Find where the given text appears and provide that cell's center as [X, Y] coordinate. 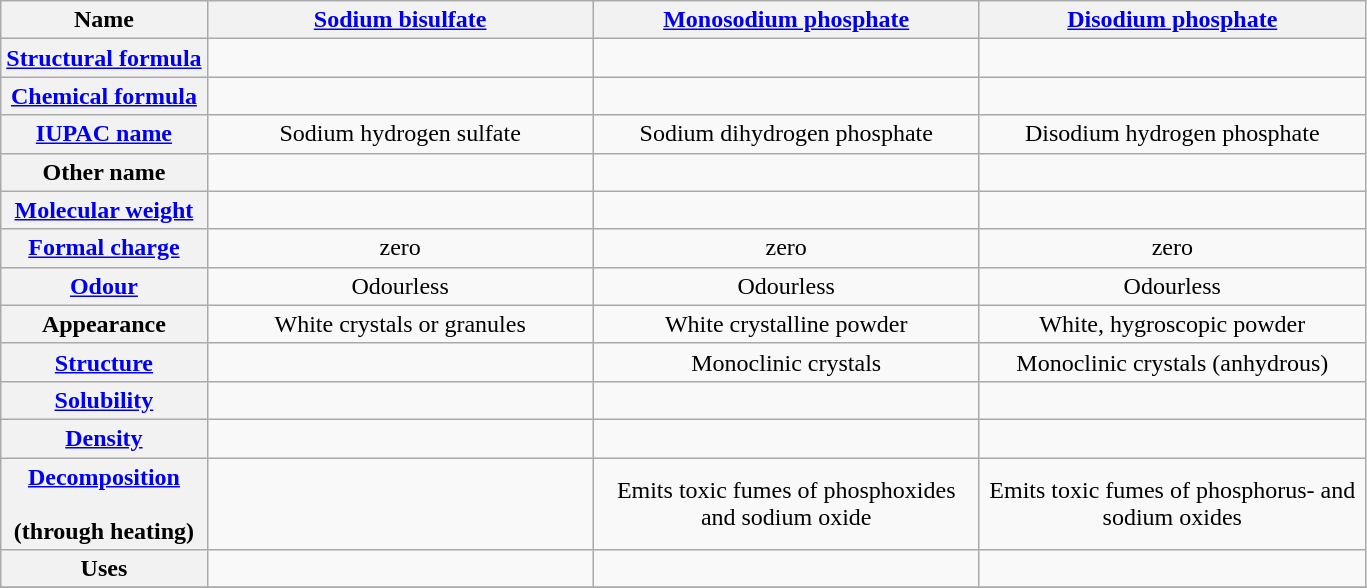
IUPAC name [104, 134]
Structure [104, 362]
Odour [104, 286]
White crystalline powder [786, 324]
Formal charge [104, 248]
Sodium dihydrogen phosphate [786, 134]
Emits toxic fumes of phosphorus- and sodium oxides [1172, 504]
Uses [104, 569]
Molecular weight [104, 210]
Other name [104, 172]
Density [104, 438]
White, hygroscopic powder [1172, 324]
Sodium hydrogen sulfate [400, 134]
Decomposition (through heating) [104, 504]
White crystals or granules [400, 324]
Monoclinic crystals [786, 362]
Sodium bisulfate [400, 20]
Disodium hydrogen phosphate [1172, 134]
Monoclinic crystals (anhydrous) [1172, 362]
Monosodium phosphate [786, 20]
Solubility [104, 400]
Structural formula [104, 58]
Disodium phosphate [1172, 20]
Emits toxic fumes of phosphoxides and sodium oxide [786, 504]
Chemical formula [104, 96]
Name [104, 20]
Appearance [104, 324]
